Find where the given text appears and provide that cell's center as [X, Y] coordinate. 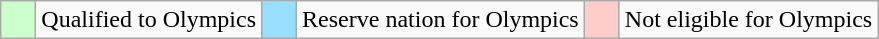
Qualified to Olympics [149, 20]
Not eligible for Olympics [748, 20]
Reserve nation for Olympics [441, 20]
